Locate the cell with the specified text and output its (x, y) center coordinate. 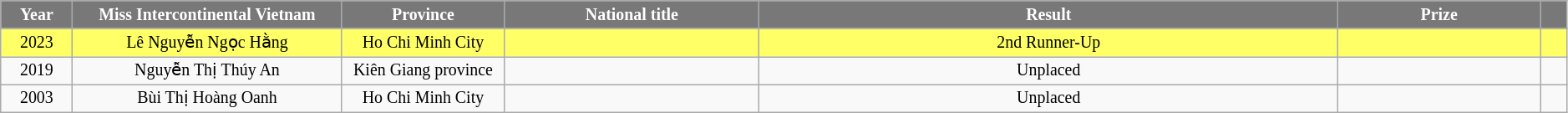
2nd Runner-Up (1049, 42)
2023 (37, 42)
Bùi Thị Hoàng Oanh (207, 99)
Lê Nguyễn Ngọc Hằng (207, 42)
Result (1049, 15)
Prize (1439, 15)
Kiên Giang province (423, 70)
National title (632, 15)
Province (423, 15)
Year (37, 15)
Miss Intercontinental Vietnam (207, 15)
2019 (37, 70)
2003 (37, 99)
Nguyễn Thị Thúy An (207, 70)
